Provide the (x, y) coordinate of the cell's center where the given text is located.  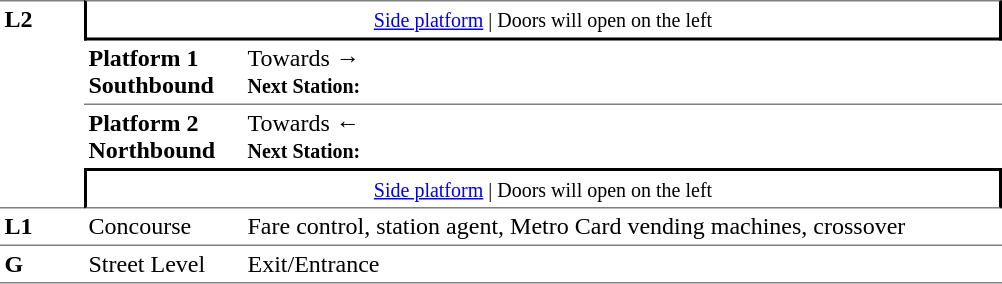
Towards → Next Station: (622, 72)
L1 (42, 226)
Exit/Entrance (622, 264)
G (42, 264)
Street Level (164, 264)
Platform 1Southbound (164, 72)
Towards ← Next Station: (622, 136)
Concourse (164, 226)
Fare control, station agent, Metro Card vending machines, crossover (622, 226)
L2 (42, 104)
Platform 2Northbound (164, 136)
